From the cell containing the given text, extract its center point as (X, Y) coordinate. 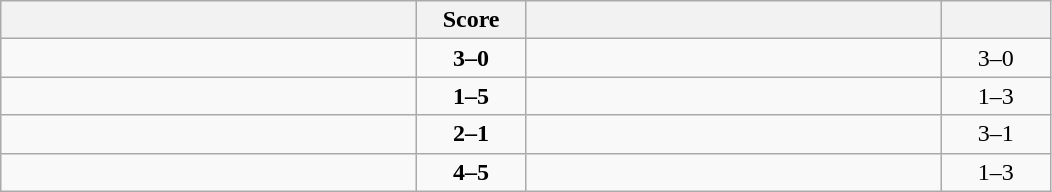
3–1 (996, 134)
1–5 (472, 96)
4–5 (472, 172)
2–1 (472, 134)
Score (472, 20)
